Find where the given text appears and provide that cell's center as [X, Y] coordinate. 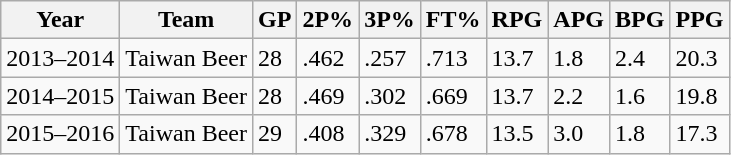
.408 [328, 134]
1.6 [640, 96]
2014–2015 [60, 96]
2.4 [640, 58]
.257 [390, 58]
20.3 [700, 58]
GP [274, 20]
.678 [453, 134]
13.5 [517, 134]
Year [60, 20]
.669 [453, 96]
2.2 [579, 96]
2015–2016 [60, 134]
3.0 [579, 134]
APG [579, 20]
2P% [328, 20]
.469 [328, 96]
3P% [390, 20]
19.8 [700, 96]
PPG [700, 20]
.302 [390, 96]
.329 [390, 134]
FT% [453, 20]
17.3 [700, 134]
2013–2014 [60, 58]
.462 [328, 58]
RPG [517, 20]
.713 [453, 58]
BPG [640, 20]
29 [274, 134]
Team [186, 20]
